Search for the cell housing the specified text and yield its [x, y] center coordinate. 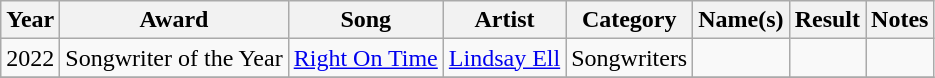
Result [827, 20]
Right On Time [366, 58]
Songwriter of the Year [174, 58]
Notes [900, 20]
Year [30, 20]
Award [174, 20]
Lindsay Ell [504, 58]
Name(s) [741, 20]
2022 [30, 58]
Category [630, 20]
Song [366, 20]
Artist [504, 20]
Songwriters [630, 58]
